Search for the cell housing the specified text and yield its (X, Y) center coordinate. 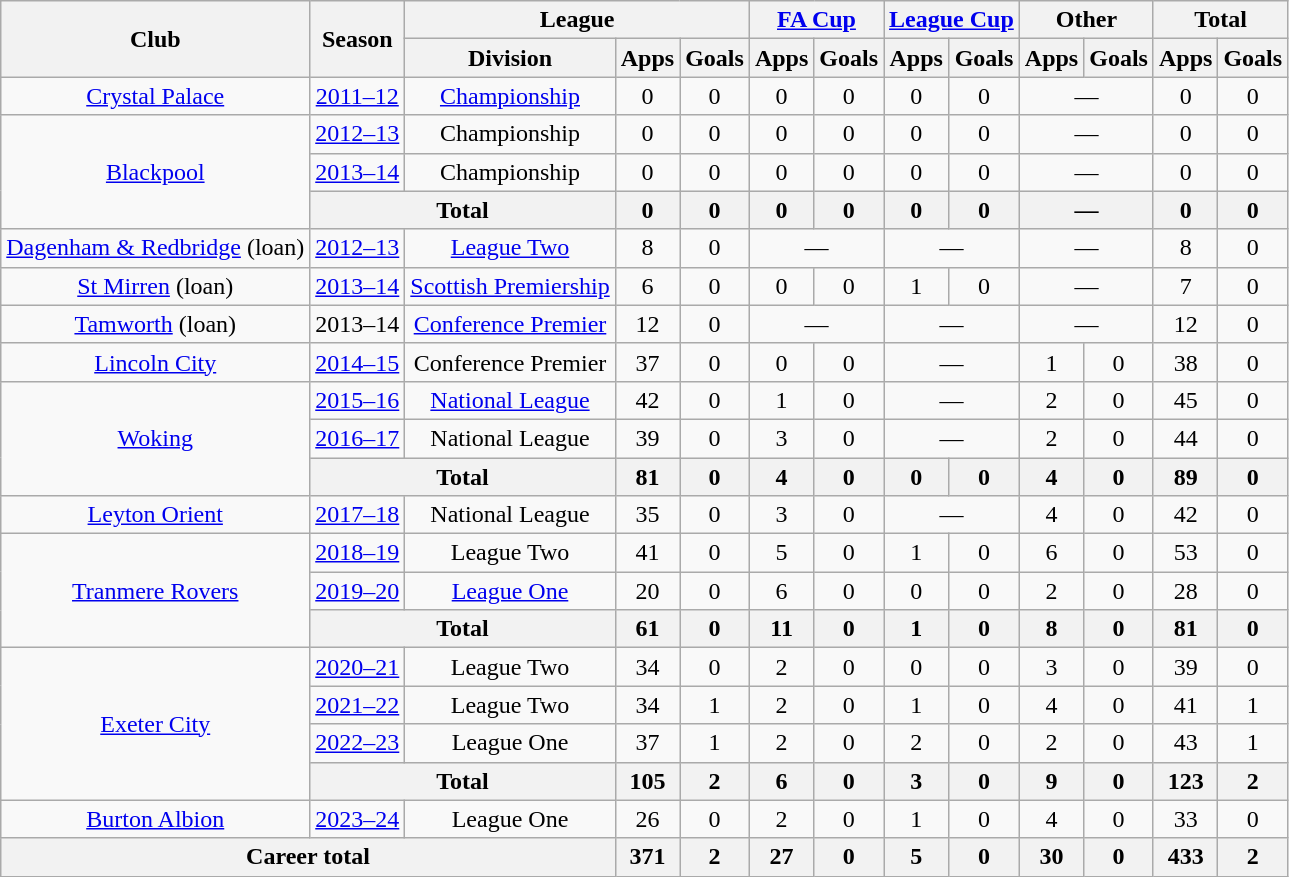
Crystal Palace (156, 96)
26 (647, 819)
Club (156, 39)
53 (1185, 553)
61 (647, 629)
Dagenham & Redbridge (loan) (156, 248)
89 (1185, 477)
2021–22 (358, 705)
2023–24 (358, 819)
Scottish Premiership (510, 286)
Tranmere Rovers (156, 591)
105 (647, 781)
St Mirren (loan) (156, 286)
38 (1185, 362)
League Cup (952, 20)
2014–15 (358, 362)
35 (647, 515)
2019–20 (358, 591)
Tamworth (loan) (156, 324)
2017–18 (358, 515)
Lincoln City (156, 362)
Leyton Orient (156, 515)
Blackpool (156, 172)
Exeter City (156, 724)
123 (1185, 781)
433 (1185, 857)
27 (781, 857)
2022–23 (358, 743)
Season (358, 39)
2011–12 (358, 96)
43 (1185, 743)
33 (1185, 819)
Division (510, 58)
Career total (308, 857)
2015–16 (358, 400)
Woking (156, 438)
371 (647, 857)
Burton Albion (156, 819)
45 (1185, 400)
9 (1051, 781)
2016–17 (358, 438)
2020–21 (358, 667)
League (578, 20)
2018–19 (358, 553)
44 (1185, 438)
20 (647, 591)
30 (1051, 857)
FA Cup (816, 20)
Other (1086, 20)
11 (781, 629)
28 (1185, 591)
7 (1185, 286)
